For the text-containing cell, return its midpoint in [x, y] coordinate format. 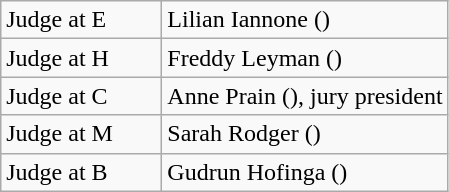
Judge at B [82, 172]
Judge at C [82, 96]
Gudrun Hofinga () [305, 172]
Anne Prain (), jury president [305, 96]
Freddy Leyman () [305, 58]
Sarah Rodger () [305, 134]
Judge at M [82, 134]
Judge at E [82, 20]
Lilian Iannone () [305, 20]
Judge at H [82, 58]
